Return the (X, Y) coordinate for the center point of the cell that contains the specified text.  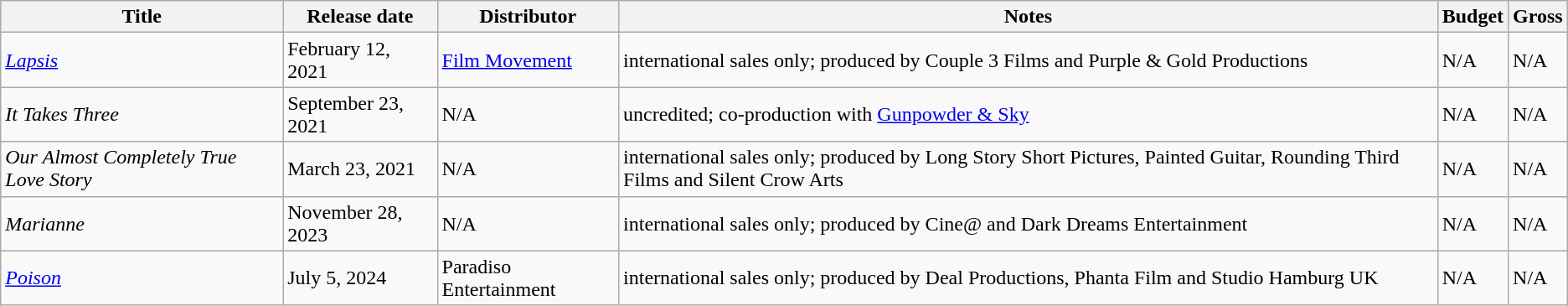
international sales only; produced by Couple 3 Films and Purple & Gold Productions (1029, 60)
Marianne (142, 223)
international sales only; produced by Cine@ and Dark Dreams Entertainment (1029, 223)
Film Movement (528, 60)
Title (142, 17)
Poison (142, 278)
Notes (1029, 17)
international sales only; produced by Long Story Short Pictures, Painted Guitar, Rounding Third Films and Silent Crow Arts (1029, 169)
Our Almost Completely True Love Story (142, 169)
Distributor (528, 17)
November 28, 2023 (360, 223)
Gross (1538, 17)
uncredited; co-production with Gunpowder & Sky (1029, 114)
February 12, 2021 (360, 60)
international sales only; produced by Deal Productions, Phanta Film and Studio Hamburg UK (1029, 278)
Paradiso Entertainment (528, 278)
March 23, 2021 (360, 169)
Budget (1473, 17)
It Takes Three (142, 114)
Lapsis (142, 60)
July 5, 2024 (360, 278)
September 23, 2021 (360, 114)
Release date (360, 17)
